Detect which cell encompasses the target text, then output its [x, y] center coordinate. 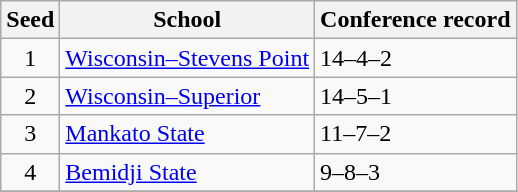
2 [30, 96]
11–7–2 [416, 134]
14–4–2 [416, 58]
Wisconsin–Stevens Point [188, 58]
Seed [30, 20]
Bemidji State [188, 172]
3 [30, 134]
9–8–3 [416, 172]
Conference record [416, 20]
Wisconsin–Superior [188, 96]
14–5–1 [416, 96]
1 [30, 58]
Mankato State [188, 134]
4 [30, 172]
School [188, 20]
